Scan for the cell matching the given text and deliver its (x, y) coordinate at center. 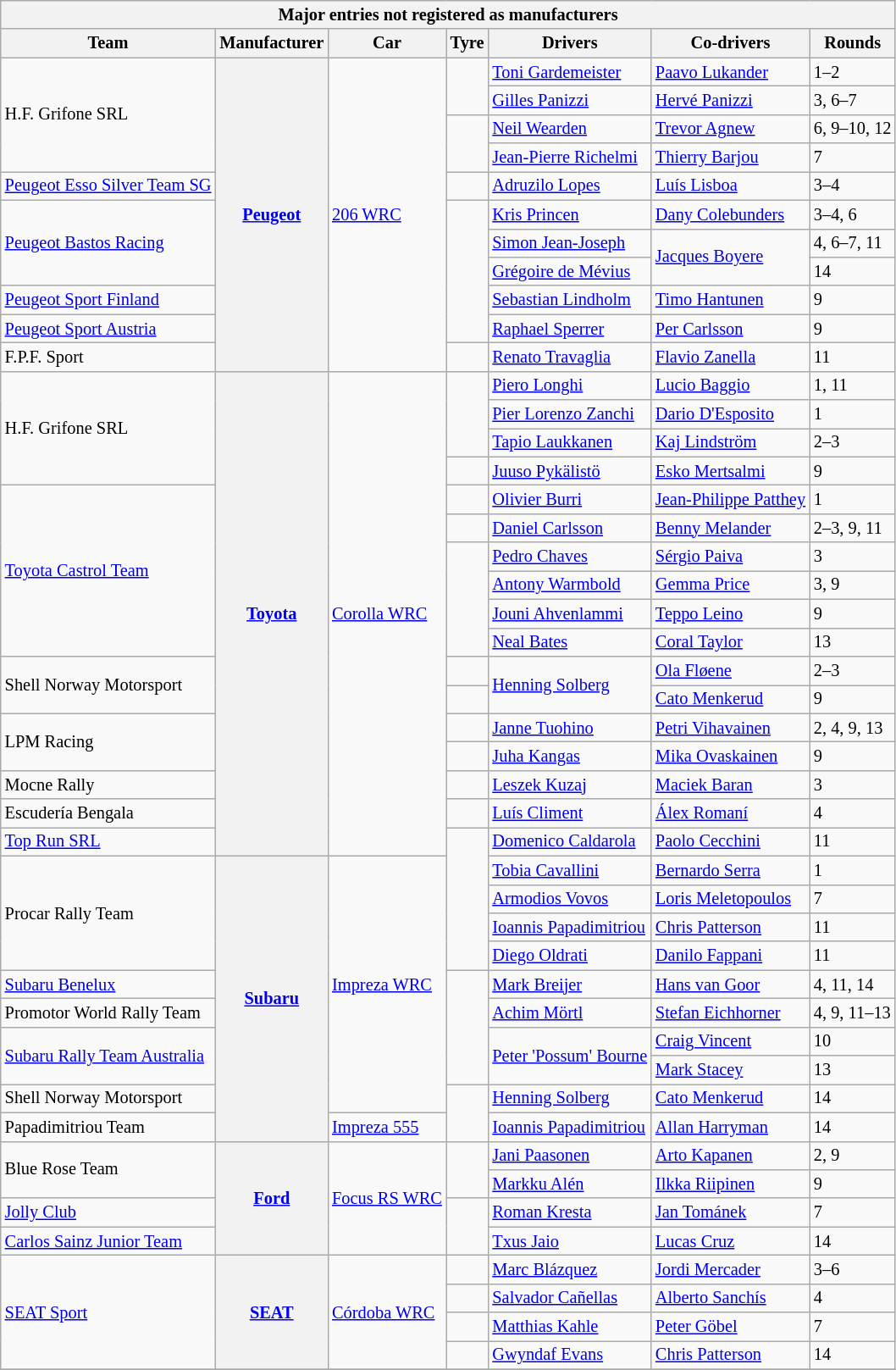
Trevor Agnew (730, 129)
Antony Warmbold (569, 585)
Ilkka Riipinen (730, 1184)
Gwyndaf Evans (569, 1355)
Peugeot Sport Finland (108, 300)
Peugeot Esso Silver Team SG (108, 186)
Achim Mörtl (569, 1012)
Daniel Carlsson (569, 528)
4, 6–7, 11 (852, 243)
Luís Lisboa (730, 186)
Escudería Bengala (108, 813)
Janne Tuohino (569, 728)
Carlos Sainz Junior Team (108, 1241)
Impreza WRC (387, 985)
Marc Blázquez (569, 1269)
Renato Travaglia (569, 357)
Rounds (852, 43)
Papadimitriou Team (108, 1127)
Paolo Cecchini (730, 841)
Peugeot (271, 214)
Adruzilo Lopes (569, 186)
Jean-Pierre Richelmi (569, 158)
Jouni Ahvenlammi (569, 613)
Coral Taylor (730, 642)
Mocne Rally (108, 785)
Procar Rally Team (108, 913)
6, 9–10, 12 (852, 129)
Loris Meletopoulos (730, 899)
Impreza 555 (387, 1127)
Bernardo Serra (730, 870)
Lucas Cruz (730, 1241)
Jolly Club (108, 1212)
Blue Rose Team (108, 1169)
Dario D'Esposito (730, 414)
Thierry Barjou (730, 158)
Raphael Sperrer (569, 329)
Juha Kangas (569, 756)
Team (108, 43)
Tobia Cavallini (569, 870)
Markku Alén (569, 1184)
Matthias Kahle (569, 1327)
Peter Göbel (730, 1327)
3, 9 (852, 585)
Pier Lorenzo Zanchi (569, 414)
Gemma Price (730, 585)
Jean-Philippe Patthey (730, 499)
Top Run SRL (108, 841)
3, 6–7 (852, 100)
Per Carlsson (730, 329)
2–3, 9, 11 (852, 528)
Car (387, 43)
Kris Princen (569, 214)
Tapio Laukkanen (569, 442)
Córdoba WRC (387, 1312)
Drivers (569, 43)
Grégoire de Mévius (569, 271)
3–4 (852, 186)
Peugeot Bastos Racing (108, 242)
Promotor World Rally Team (108, 1012)
Toyota (271, 613)
206 WRC (387, 214)
Mark Stacey (730, 1070)
Toni Gardemeister (569, 72)
Piero Longhi (569, 385)
Gilles Panizzi (569, 100)
Major entries not registered as manufacturers (449, 14)
Dany Colebunders (730, 214)
Timo Hantunen (730, 300)
Sebastian Lindholm (569, 300)
Hans van Goor (730, 985)
Jordi Mercader (730, 1269)
Pedro Chaves (569, 557)
Focus RS WRC (387, 1198)
Salvador Cañellas (569, 1298)
Corolla WRC (387, 613)
Benny Melander (730, 528)
Domenico Caldarola (569, 841)
Jani Paasonen (569, 1156)
Peugeot Sport Austria (108, 329)
SEAT Sport (108, 1312)
Maciek Baran (730, 785)
Flavio Zanella (730, 357)
Esko Mertsalmi (730, 471)
Co-drivers (730, 43)
3–6 (852, 1269)
Leszek Kuzaj (569, 785)
Peter 'Possum' Bourne (569, 1056)
Subaru (271, 998)
Ola Fløene (730, 670)
Craig Vincent (730, 1041)
Alberto Sanchís (730, 1298)
Lucio Baggio (730, 385)
Mark Breijer (569, 985)
SEAT (271, 1312)
F.P.F. Sport (108, 357)
1, 11 (852, 385)
Juuso Pykälistö (569, 471)
Roman Kresta (569, 1212)
4, 11, 14 (852, 985)
Stefan Eichhorner (730, 1012)
Paavo Lukander (730, 72)
Sérgio Paiva (730, 557)
Neil Wearden (569, 129)
2, 4, 9, 13 (852, 728)
10 (852, 1041)
Tyre (467, 43)
Allan Harryman (730, 1127)
Teppo Leino (730, 613)
Mika Ovaskainen (730, 756)
4, 9, 11–13 (852, 1012)
Hervé Panizzi (730, 100)
LPM Racing (108, 742)
3–4, 6 (852, 214)
Toyota Castrol Team (108, 570)
1–2 (852, 72)
Manufacturer (271, 43)
Luís Climent (569, 813)
2, 9 (852, 1156)
Armodios Vovos (569, 899)
Olivier Burri (569, 499)
Kaj Lindström (730, 442)
Diego Oldrati (569, 956)
Petri Vihavainen (730, 728)
Txus Jaio (569, 1241)
Subaru Benelux (108, 985)
Ford (271, 1198)
Jacques Boyere (730, 258)
Simon Jean-Joseph (569, 243)
Álex Romaní (730, 813)
Subaru Rally Team Australia (108, 1056)
Arto Kapanen (730, 1156)
Jan Tománek (730, 1212)
Neal Bates (569, 642)
Danilo Fappani (730, 956)
